Capture the cell that displays the provided text and extract its (X, Y) central coordinate. 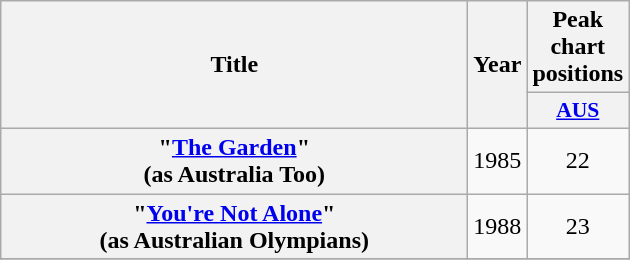
"You're Not Alone"(as Australian Olympians) (234, 226)
"The Garden"(as Australia Too) (234, 160)
Title (234, 65)
22 (578, 160)
Peak chart positions (578, 47)
23 (578, 226)
1988 (498, 226)
1985 (498, 160)
Year (498, 65)
AUS (578, 111)
